Detect which cell encompasses the target text, then output its (X, Y) center coordinate. 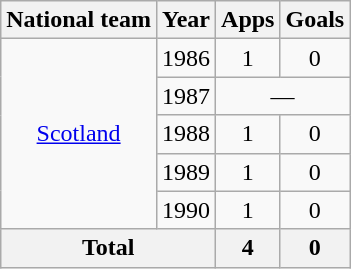
Goals (315, 20)
National team (79, 20)
1989 (186, 172)
1988 (186, 134)
1990 (186, 210)
4 (248, 248)
Year (186, 20)
1987 (186, 96)
Apps (248, 20)
Total (108, 248)
— (283, 96)
1986 (186, 58)
Scotland (79, 134)
